For the text-containing cell, return its midpoint in (x, y) coordinate format. 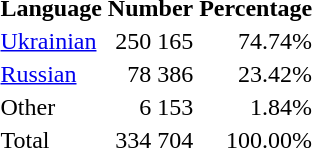
78 386 (150, 74)
250 165 (150, 41)
6 153 (150, 107)
